Determine the [x, y] coordinate at the center of the cell enclosing the given text.  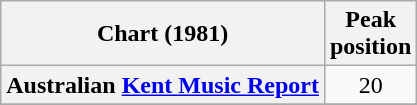
Peakposition [370, 34]
Australian Kent Music Report [163, 85]
20 [370, 85]
Chart (1981) [163, 34]
